Determine the [X, Y] coordinate at the center of the cell enclosing the given text.  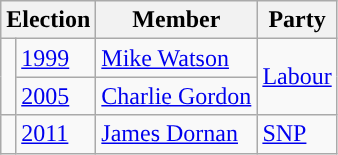
Mike Watson [176, 58]
2011 [56, 134]
James Dornan [176, 134]
SNP [297, 134]
Labour [297, 77]
1999 [56, 58]
Charlie Gordon [176, 96]
2005 [56, 96]
Party [297, 20]
Election [48, 20]
Member [176, 20]
